For the text-containing cell, return its midpoint in [x, y] coordinate format. 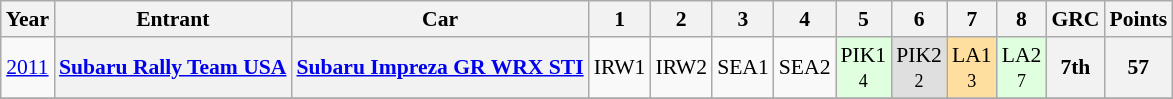
1 [620, 19]
Points [1138, 19]
Entrant [172, 19]
5 [864, 19]
7th [1075, 68]
Subaru Rally Team USA [172, 68]
PIK22 [919, 68]
Car [440, 19]
3 [743, 19]
PIK14 [864, 68]
SEA1 [743, 68]
8 [1022, 19]
LA27 [1022, 68]
4 [805, 19]
57 [1138, 68]
IRW1 [620, 68]
GRC [1075, 19]
7 [972, 19]
6 [919, 19]
2 [681, 19]
Year [28, 19]
Subaru Impreza GR WRX STI [440, 68]
SEA2 [805, 68]
2011 [28, 68]
IRW2 [681, 68]
LA13 [972, 68]
